Provide the [X, Y] coordinate of the cell's center where the given text is located.  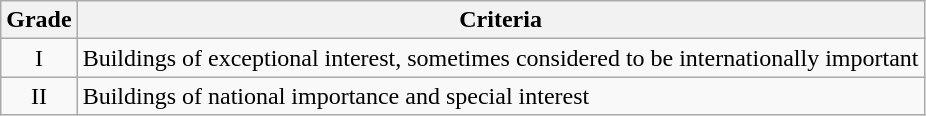
Grade [39, 20]
Buildings of exceptional interest, sometimes considered to be internationally important [500, 58]
I [39, 58]
Buildings of national importance and special interest [500, 96]
II [39, 96]
Criteria [500, 20]
